Return [x, y] of the center of cell containing provided text 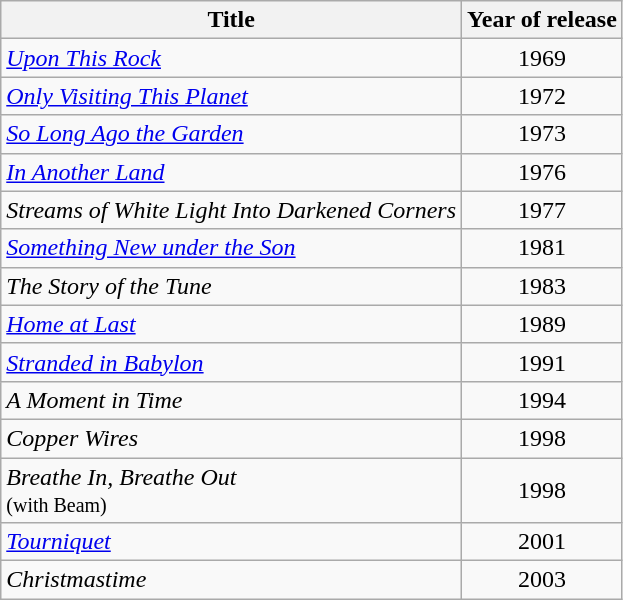
Year of release [542, 20]
2003 [542, 580]
Something New under the Son [232, 248]
The Story of the Tune [232, 286]
1973 [542, 134]
Tourniquet [232, 542]
Home at Last [232, 324]
Breathe In, Breathe Out (with Beam) [232, 490]
1994 [542, 400]
1981 [542, 248]
1972 [542, 96]
2001 [542, 542]
Upon This Rock [232, 58]
1969 [542, 58]
Christmastime [232, 580]
Copper Wires [232, 438]
1989 [542, 324]
Only Visiting This Planet [232, 96]
1977 [542, 210]
1991 [542, 362]
So Long Ago the Garden [232, 134]
A Moment in Time [232, 400]
1983 [542, 286]
1976 [542, 172]
Stranded in Babylon [232, 362]
Title [232, 20]
Streams of White Light Into Darkened Corners [232, 210]
In Another Land [232, 172]
